Return the (X, Y) coordinate for the center point of the cell that contains the specified text.  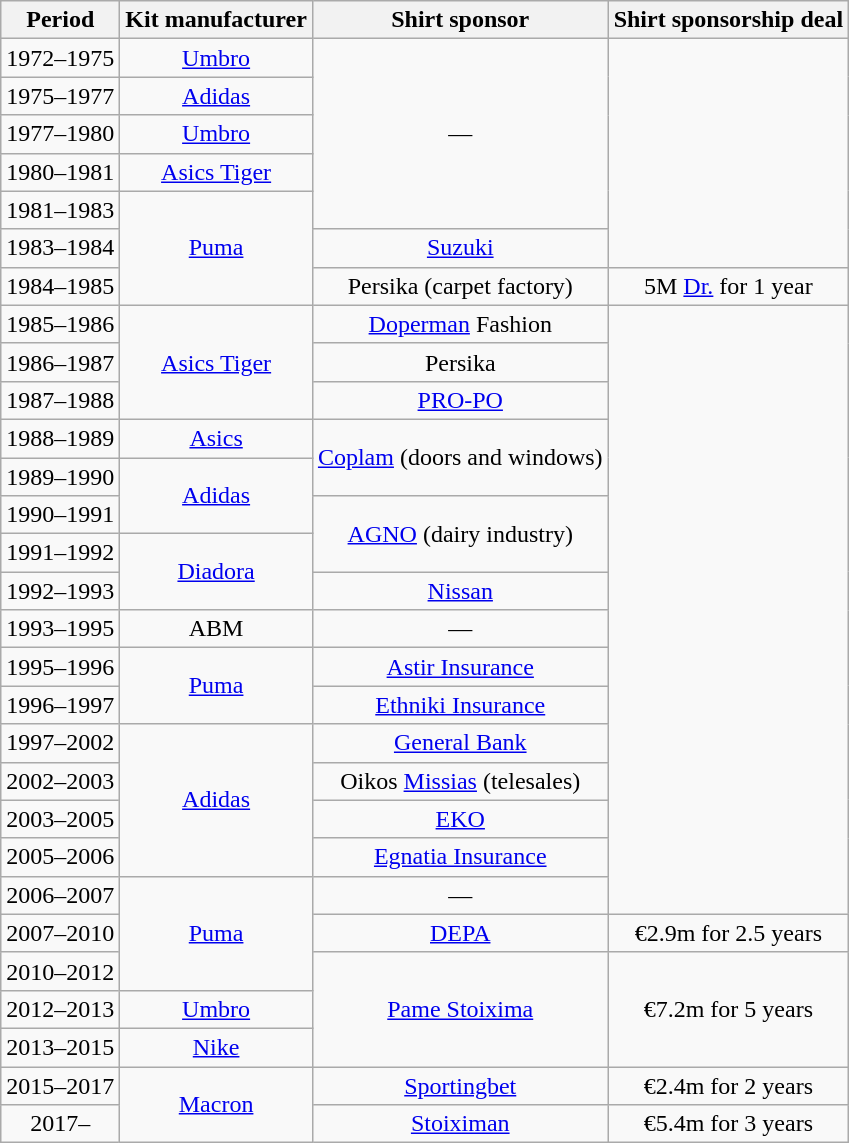
Period (60, 20)
1992–1993 (60, 591)
Asics (216, 438)
1990–1991 (60, 515)
Ethniki Insurance (460, 705)
1981–1983 (60, 210)
1987–1988 (60, 400)
Persika (460, 362)
1995–1996 (60, 667)
AGNO (dairy industry) (460, 534)
1988–1989 (60, 438)
Macron (216, 1104)
1980–1981 (60, 172)
General Bank (460, 743)
Egnatia Insurance (460, 857)
2012–2013 (60, 1009)
2005–2006 (60, 857)
€7.2m for 5 years (728, 1009)
2013–2015 (60, 1047)
Doperman Fashion (460, 324)
DEPA (460, 933)
PRO-PO (460, 400)
1996–1997 (60, 705)
1985–1986 (60, 324)
1993–1995 (60, 629)
ABM (216, 629)
Diadora (216, 572)
1972–1975 (60, 58)
€2.4m for 2 years (728, 1085)
5M Dr. for 1 year (728, 286)
Nike (216, 1047)
2002–2003 (60, 781)
1997–2002 (60, 743)
Oikos Missias (telesales) (460, 781)
Shirt sponsorship deal (728, 20)
Persika (carpet factory) (460, 286)
EKO (460, 819)
1986–1987 (60, 362)
2007–2010 (60, 933)
Stoiximan (460, 1124)
Kit manufacturer (216, 20)
2017– (60, 1124)
1991–1992 (60, 553)
Sportingbet (460, 1085)
Nissan (460, 591)
Shirt sponsor (460, 20)
1984–1985 (60, 286)
Coplam (doors and windows) (460, 457)
Suzuki (460, 248)
2010–2012 (60, 971)
1977–1980 (60, 134)
1975–1977 (60, 96)
1989–1990 (60, 477)
Astir Insurance (460, 667)
2003–2005 (60, 819)
Pame Stoixima (460, 1009)
2006–2007 (60, 895)
1983–1984 (60, 248)
2015–2017 (60, 1085)
€5.4m for 3 years (728, 1124)
€2.9m for 2.5 years (728, 933)
